Identify which cell holds the provided text, then report its [x, y] central coordinate. 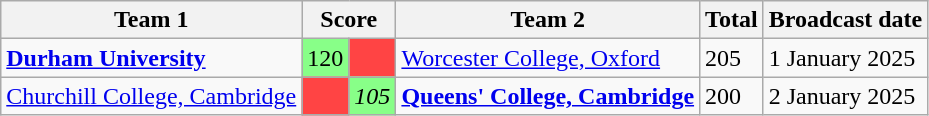
Total [732, 20]
200 [732, 96]
2 January 2025 [846, 96]
Team 1 [152, 20]
105 [372, 96]
Broadcast date [846, 20]
Queens' College, Cambridge [548, 96]
Churchill College, Cambridge [152, 96]
120 [326, 58]
205 [732, 58]
Score [349, 20]
1 January 2025 [846, 58]
Team 2 [548, 20]
Worcester College, Oxford [548, 58]
Durham University [152, 58]
